Capture the cell that displays the provided text and extract its (X, Y) central coordinate. 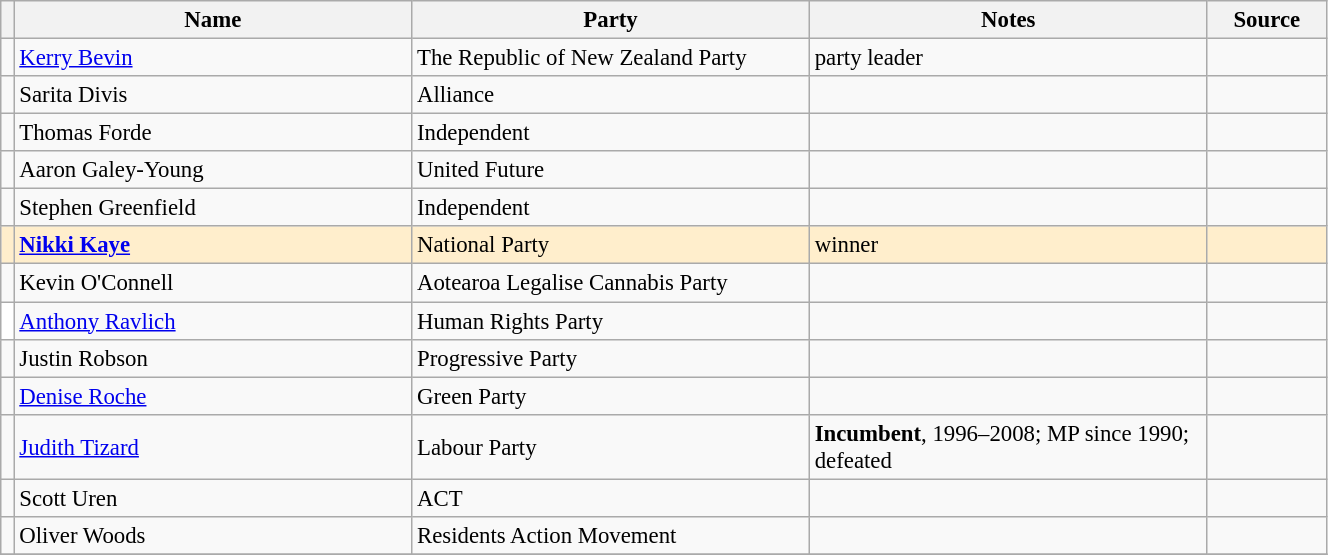
ACT (611, 498)
Nikki Kaye (213, 245)
Human Rights Party (611, 321)
National Party (611, 245)
Notes (1008, 20)
Thomas Forde (213, 133)
Green Party (611, 396)
Judith Tizard (213, 446)
Residents Action Movement (611, 536)
The Republic of New Zealand Party (611, 58)
Aaron Galey-Young (213, 170)
Stephen Greenfield (213, 208)
Justin Robson (213, 358)
Aotearoa Legalise Cannabis Party (611, 283)
Incumbent, 1996–2008; MP since 1990; defeated (1008, 446)
Labour Party (611, 446)
Progressive Party (611, 358)
Denise Roche (213, 396)
United Future (611, 170)
Source (1266, 20)
Kevin O'Connell (213, 283)
Name (213, 20)
Party (611, 20)
Alliance (611, 95)
Sarita Divis (213, 95)
Kerry Bevin (213, 58)
Oliver Woods (213, 536)
Scott Uren (213, 498)
party leader (1008, 58)
winner (1008, 245)
Anthony Ravlich (213, 321)
